Pinpoint the cell where the given text exists, returning its (x, y) midpoint coordinate. 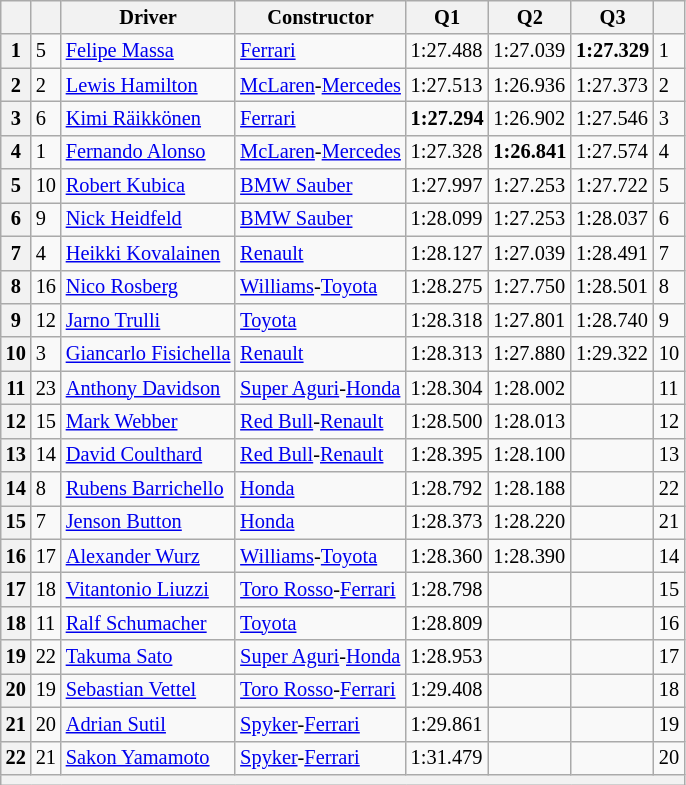
1:28.275 (448, 287)
1:27.373 (612, 85)
23 (46, 388)
1:31.479 (448, 758)
Nico Rosberg (148, 287)
1:28.188 (530, 489)
Giancarlo Fisichella (148, 354)
Q1 (448, 17)
1:27.801 (530, 320)
Takuma Sato (148, 657)
1:28.390 (530, 556)
Adrian Sutil (148, 724)
Vitantonio Liuzzi (148, 589)
Anthony Davidson (148, 388)
1:28.100 (530, 455)
1:28.313 (448, 354)
Ralf Schumacher (148, 623)
Felipe Massa (148, 51)
1:28.318 (448, 320)
1:28.099 (448, 219)
Driver (148, 17)
1:28.798 (448, 589)
1:27.513 (448, 85)
1:28.304 (448, 388)
1:27.880 (530, 354)
Lewis Hamilton (148, 85)
Robert Kubica (148, 186)
1:28.002 (530, 388)
Constructor (320, 17)
Rubens Barrichello (148, 489)
Nick Heidfeld (148, 219)
1:28.360 (448, 556)
1:28.127 (448, 253)
Q3 (612, 17)
1:27.488 (448, 51)
1:28.740 (612, 320)
Alexander Wurz (148, 556)
Heikki Kovalainen (148, 253)
Sakon Yamamoto (148, 758)
1:28.792 (448, 489)
1:28.491 (612, 253)
1:28.373 (448, 522)
David Coulthard (148, 455)
1:27.294 (448, 118)
Jenson Button (148, 522)
1:27.722 (612, 186)
1:29.322 (612, 354)
1:27.997 (448, 186)
1:27.574 (612, 152)
Jarno Trulli (148, 320)
Sebastian Vettel (148, 690)
Kimi Räikkönen (148, 118)
1:29.408 (448, 690)
1:28.953 (448, 657)
1:26.841 (530, 152)
Q2 (530, 17)
1:27.329 (612, 51)
Mark Webber (148, 421)
1:29.861 (448, 724)
1:27.328 (448, 152)
1:28.501 (612, 287)
1:27.546 (612, 118)
1:27.750 (530, 287)
1:28.395 (448, 455)
1:28.013 (530, 421)
1:28.037 (612, 219)
1:26.936 (530, 85)
1:28.500 (448, 421)
Fernando Alonso (148, 152)
1:26.902 (530, 118)
1:28.809 (448, 623)
1:28.220 (530, 522)
